Pinpoint the cell where the given text exists, returning its [X, Y] midpoint coordinate. 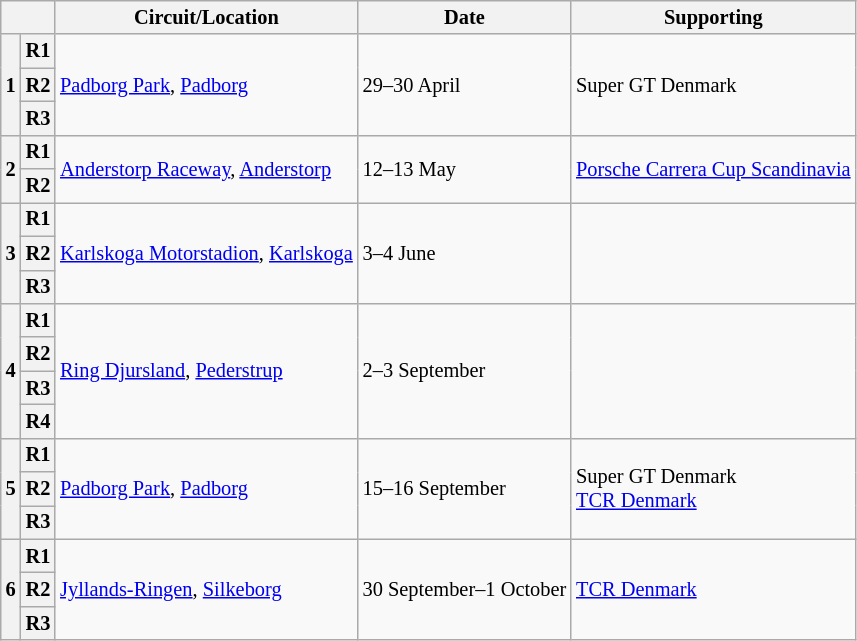
3–4 June [465, 252]
3 [11, 252]
R4 [38, 421]
6 [11, 590]
12–13 May [465, 168]
1 [11, 84]
4 [11, 370]
TCR Denmark [713, 590]
Supporting [713, 17]
Porsche Carrera Cup Scandinavia [713, 168]
Super GT DenmarkTCR Denmark [713, 488]
Jyllands-Ringen, Silkeborg [206, 590]
Super GT Denmark [713, 84]
Karlskoga Motorstadion, Karlskoga [206, 252]
2 [11, 168]
29–30 April [465, 84]
15–16 September [465, 488]
Anderstorp Raceway, Anderstorp [206, 168]
Circuit/Location [206, 17]
30 September–1 October [465, 590]
5 [11, 488]
Date [465, 17]
Ring Djursland, Pederstrup [206, 370]
2–3 September [465, 370]
